Detect which cell encompasses the target text, then output its (X, Y) center coordinate. 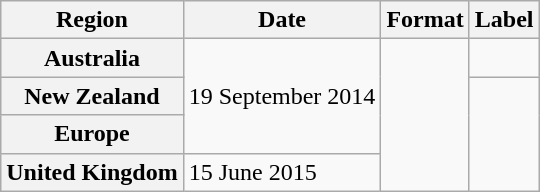
Australia (92, 58)
Date (282, 20)
United Kingdom (92, 172)
Label (504, 20)
19 September 2014 (282, 96)
Region (92, 20)
New Zealand (92, 96)
Europe (92, 134)
Format (425, 20)
15 June 2015 (282, 172)
